From the cell containing the given text, extract its center point as [X, Y] coordinate. 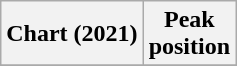
Chart (2021) [72, 34]
Peakposition [189, 34]
